Extract the [x, y] coordinate from the center of the cell holding the provided text.  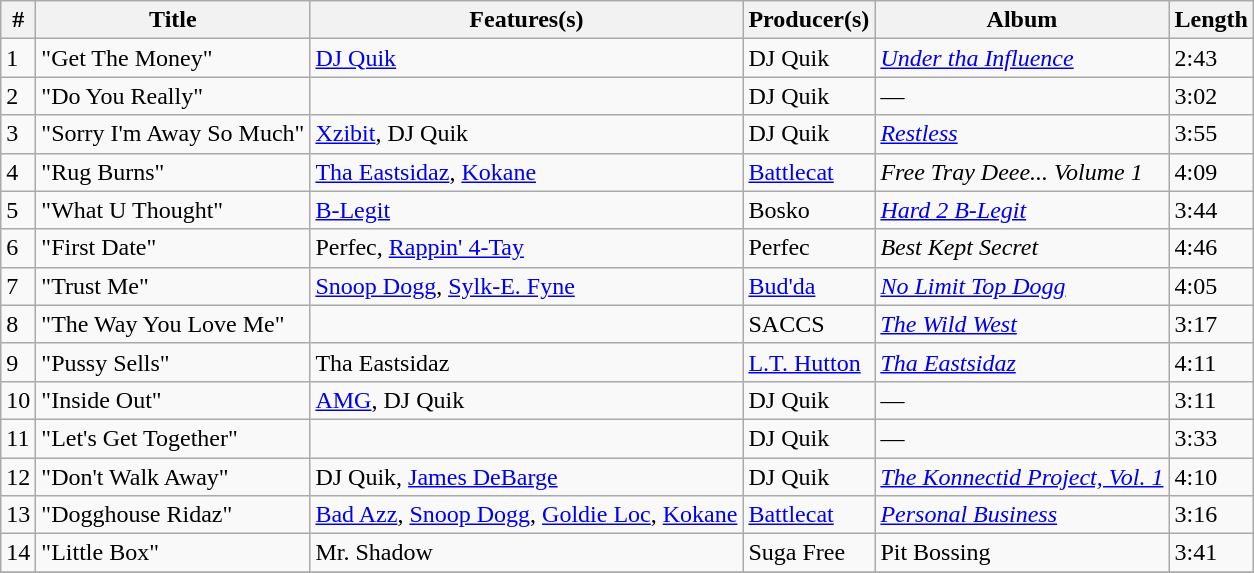
1 [18, 58]
3:44 [1211, 210]
11 [18, 438]
Xzibit, DJ Quik [526, 134]
14 [18, 553]
Features(s) [526, 20]
Length [1211, 20]
10 [18, 400]
DJ Quik, James DeBarge [526, 477]
AMG, DJ Quik [526, 400]
L.T. Hutton [809, 362]
# [18, 20]
Personal Business [1022, 515]
"Inside Out" [173, 400]
Bad Azz, Snoop Dogg, Goldie Loc, Kokane [526, 515]
3 [18, 134]
Title [173, 20]
3:16 [1211, 515]
4:10 [1211, 477]
3:11 [1211, 400]
Album [1022, 20]
Hard 2 B-Legit [1022, 210]
6 [18, 248]
Bud'da [809, 286]
4:11 [1211, 362]
3:33 [1211, 438]
Tha Eastsidaz, Kokane [526, 172]
4:46 [1211, 248]
2:43 [1211, 58]
4:05 [1211, 286]
The Konnectid Project, Vol. 1 [1022, 477]
Perfec, Rappin' 4-Tay [526, 248]
5 [18, 210]
The Wild West [1022, 324]
3:02 [1211, 96]
4:09 [1211, 172]
"Rug Burns" [173, 172]
"Trust Me" [173, 286]
No Limit Top Dogg [1022, 286]
"What U Thought" [173, 210]
2 [18, 96]
Snoop Dogg, Sylk-E. Fyne [526, 286]
Bosko [809, 210]
"Sorry I'm Away So Much" [173, 134]
3:41 [1211, 553]
9 [18, 362]
Producer(s) [809, 20]
"Little Box" [173, 553]
Under tha Influence [1022, 58]
8 [18, 324]
3:17 [1211, 324]
Suga Free [809, 553]
Best Kept Secret [1022, 248]
"First Date" [173, 248]
12 [18, 477]
Pit Bossing [1022, 553]
13 [18, 515]
Free Tray Deee... Volume 1 [1022, 172]
B-Legit [526, 210]
Perfec [809, 248]
Restless [1022, 134]
"Dogghouse Ridaz" [173, 515]
"The Way You Love Me" [173, 324]
"Get The Money" [173, 58]
"Pussy Sells" [173, 362]
"Don't Walk Away" [173, 477]
4 [18, 172]
"Let's Get Together" [173, 438]
7 [18, 286]
Mr. Shadow [526, 553]
3:55 [1211, 134]
"Do You Really" [173, 96]
SACCS [809, 324]
